Provide the (x, y) coordinate of the cell's center where the given text is located.  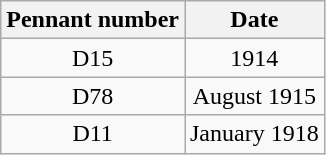
D11 (93, 134)
Pennant number (93, 20)
D78 (93, 96)
D15 (93, 58)
Date (254, 20)
January 1918 (254, 134)
August 1915 (254, 96)
1914 (254, 58)
